Locate the cell with the specified text and output its [x, y] center coordinate. 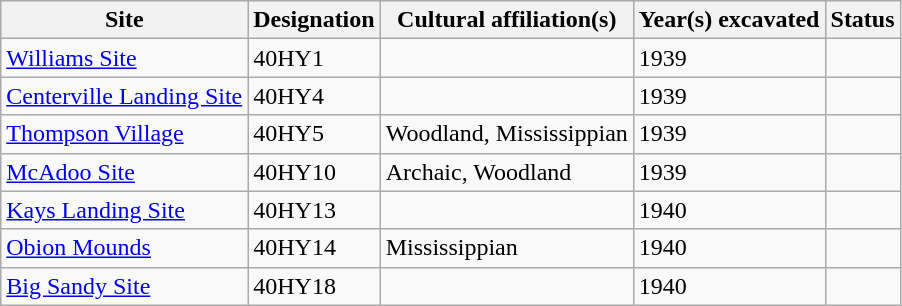
Status [862, 20]
Obion Mounds [124, 248]
Site [124, 20]
Woodland, Mississippian [506, 134]
Thompson Village [124, 134]
40HY18 [314, 286]
Centerville Landing Site [124, 96]
McAdoo Site [124, 172]
Mississippian [506, 248]
Big Sandy Site [124, 286]
40HY10 [314, 172]
40HY4 [314, 96]
40HY1 [314, 58]
Designation [314, 20]
Year(s) excavated [729, 20]
Cultural affiliation(s) [506, 20]
40HY13 [314, 210]
40HY5 [314, 134]
Archaic, Woodland [506, 172]
40HY14 [314, 248]
Williams Site [124, 58]
Kays Landing Site [124, 210]
